Pinpoint the cell where the given text exists, returning its (X, Y) midpoint coordinate. 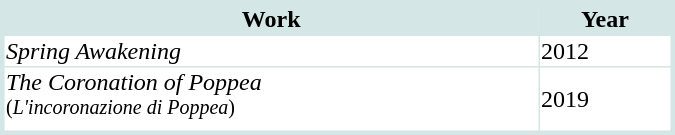
Spring Awakening (270, 51)
The Coronation of Poppea(L'incoronazione di Poppea) (270, 100)
2012 (606, 51)
Year (606, 18)
Work (270, 18)
2019 (606, 100)
